Capture the cell that displays the provided text and extract its (X, Y) central coordinate. 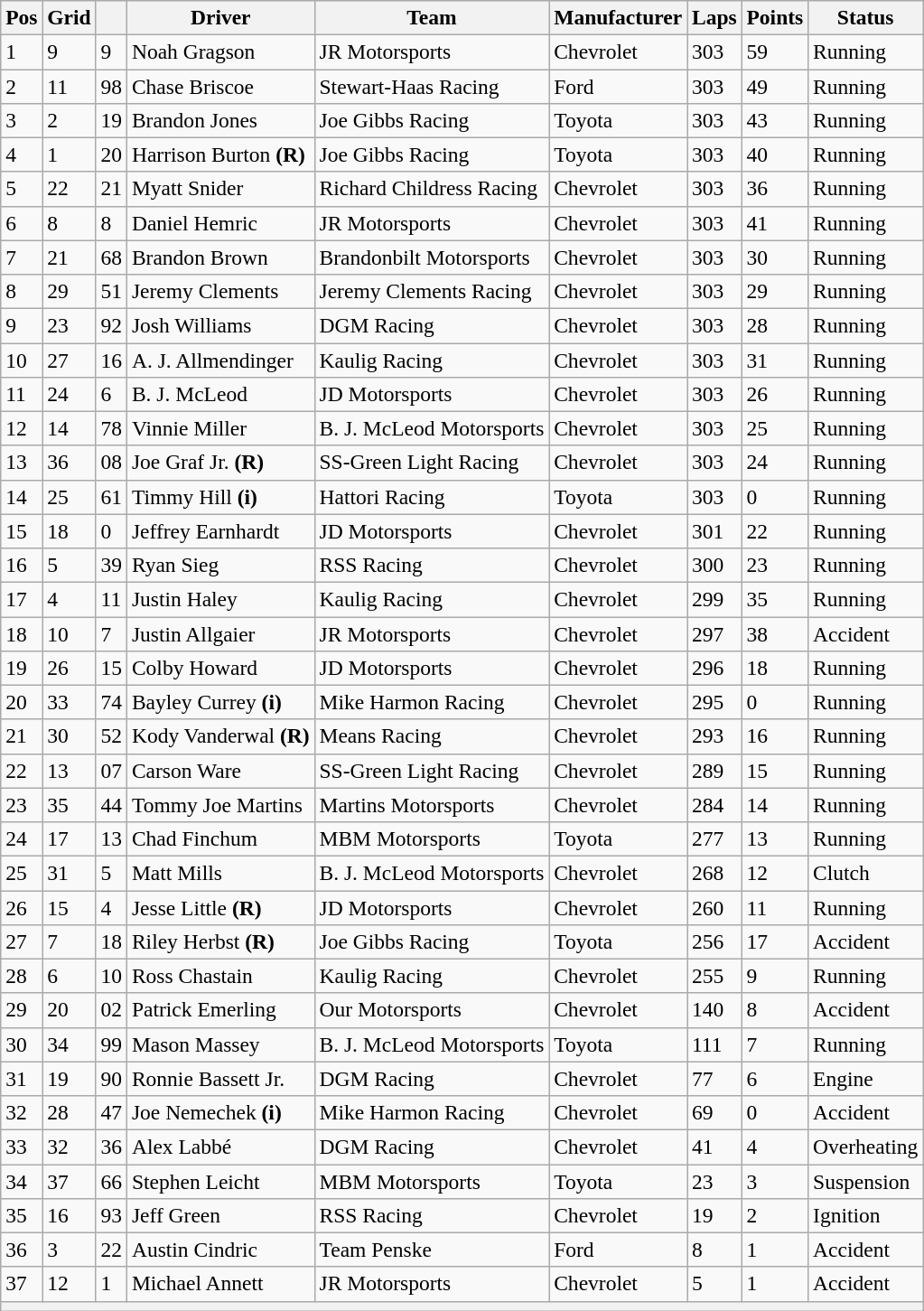
Timmy Hill (i) (220, 497)
Matt Mills (220, 873)
Chase Briscoe (220, 86)
Patrick Emerling (220, 1010)
111 (715, 1044)
Engine (865, 1079)
52 (111, 736)
Driver (220, 17)
Tommy Joe Martins (220, 805)
299 (715, 599)
49 (775, 86)
Points (775, 17)
Carson Ware (220, 771)
43 (775, 120)
07 (111, 771)
Ryan Sieg (220, 565)
Pos (22, 17)
256 (715, 941)
Manufacturer (618, 17)
Stephen Leicht (220, 1181)
69 (715, 1112)
02 (111, 1010)
Justin Haley (220, 599)
Jesse Little (R) (220, 907)
268 (715, 873)
99 (111, 1044)
Team (432, 17)
Overheating (865, 1147)
Harrison Burton (R) (220, 155)
Josh Williams (220, 325)
40 (775, 155)
255 (715, 976)
Austin Cindric (220, 1250)
300 (715, 565)
Jeremy Clements Racing (432, 291)
92 (111, 325)
47 (111, 1112)
38 (775, 633)
Jeff Green (220, 1215)
Chad Finchum (220, 838)
Stewart-Haas Racing (432, 86)
296 (715, 668)
Clutch (865, 873)
Daniel Hemric (220, 223)
Brandonbilt Motorsports (432, 258)
Bayley Currey (i) (220, 702)
08 (111, 463)
A. J. Allmendinger (220, 360)
Richard Childress Racing (432, 189)
Joe Graf Jr. (R) (220, 463)
Suspension (865, 1181)
Laps (715, 17)
Noah Gragson (220, 52)
B. J. McLeod (220, 394)
98 (111, 86)
66 (111, 1181)
Brandon Jones (220, 120)
Our Motorsports (432, 1010)
Grid (69, 17)
Riley Herbst (R) (220, 941)
77 (715, 1079)
Status (865, 17)
39 (111, 565)
51 (111, 291)
Means Racing (432, 736)
277 (715, 838)
93 (111, 1215)
61 (111, 497)
Jeffrey Earnhardt (220, 531)
Vinnie Miller (220, 428)
Martins Motorsports (432, 805)
59 (775, 52)
74 (111, 702)
Michael Annett (220, 1284)
Hattori Racing (432, 497)
78 (111, 428)
284 (715, 805)
297 (715, 633)
44 (111, 805)
295 (715, 702)
90 (111, 1079)
Ignition (865, 1215)
Ronnie Bassett Jr. (220, 1079)
Joe Nemechek (i) (220, 1112)
Myatt Snider (220, 189)
Team Penske (432, 1250)
Ross Chastain (220, 976)
Jeremy Clements (220, 291)
140 (715, 1010)
260 (715, 907)
Kody Vanderwal (R) (220, 736)
Justin Allgaier (220, 633)
293 (715, 736)
68 (111, 258)
301 (715, 531)
Mason Massey (220, 1044)
Alex Labbé (220, 1147)
289 (715, 771)
Brandon Brown (220, 258)
Colby Howard (220, 668)
